Pinpoint the cell where the given text exists, returning its (X, Y) midpoint coordinate. 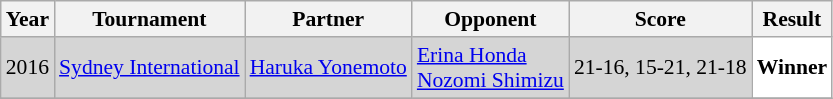
Sydney International (150, 68)
Result (792, 19)
Tournament (150, 19)
Year (28, 19)
2016 (28, 68)
Partner (328, 19)
Haruka Yonemoto (328, 68)
21-16, 15-21, 21-18 (660, 68)
Score (660, 19)
Opponent (490, 19)
Winner (792, 68)
Erina Honda Nozomi Shimizu (490, 68)
